Capture the cell that displays the provided text and extract its [x, y] central coordinate. 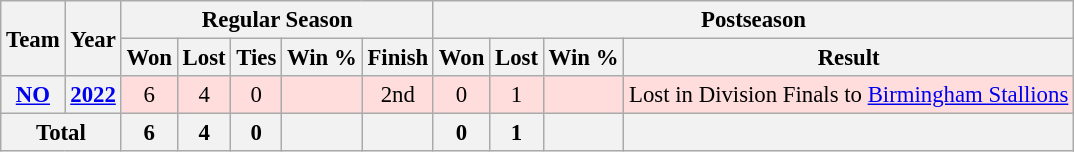
Total [61, 133]
2nd [398, 95]
Team [33, 38]
Ties [256, 58]
Year [93, 38]
Regular Season [277, 20]
Postseason [753, 20]
Finish [398, 58]
Result [849, 58]
2022 [93, 95]
Lost in Division Finals to Birmingham Stallions [849, 95]
NO [33, 95]
